Pinpoint the cell where the given text exists, returning its [x, y] midpoint coordinate. 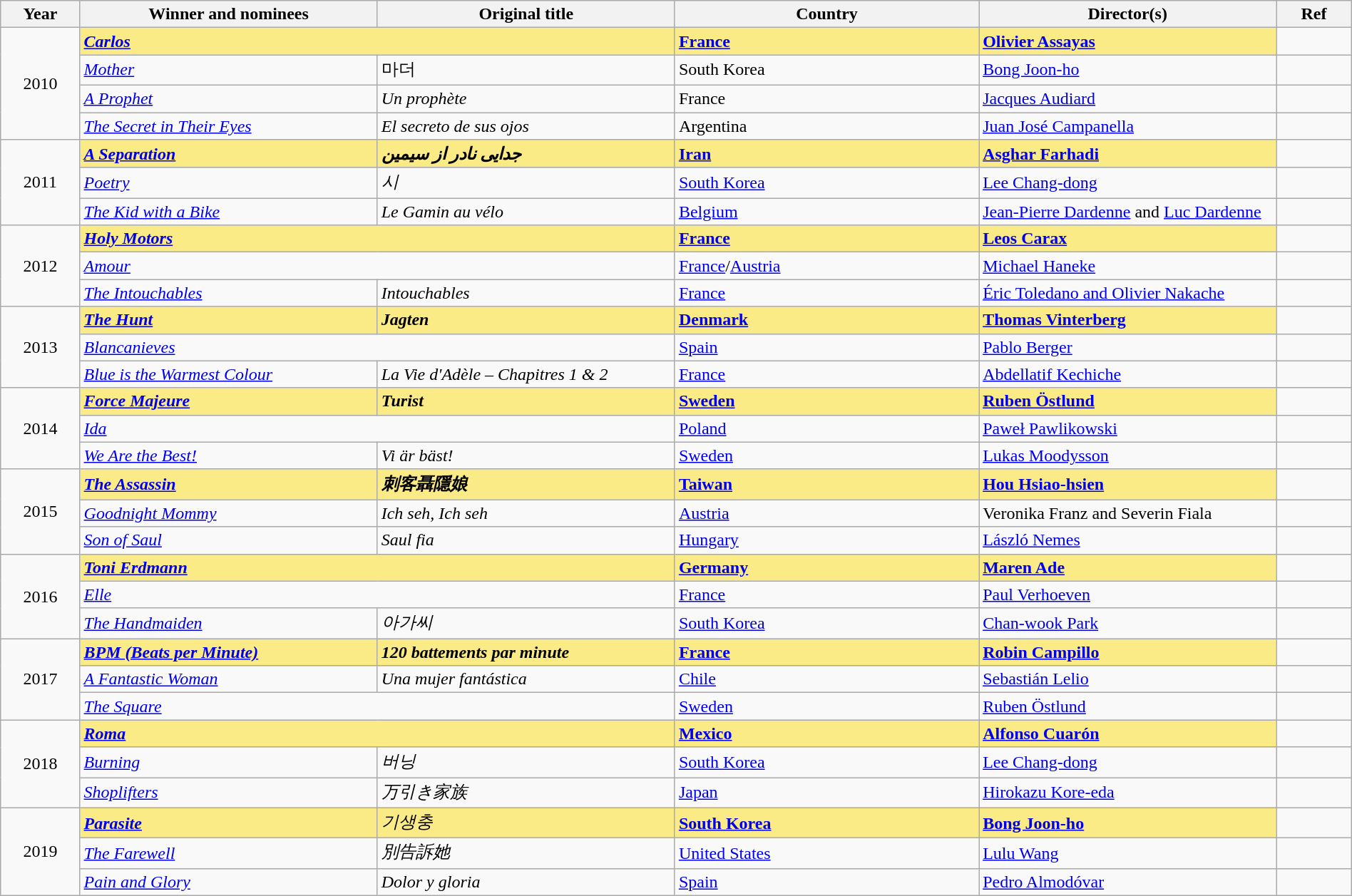
Director(s) [1128, 14]
시 [526, 182]
Intouchables [526, 293]
Poetry [228, 182]
A Prophet [228, 98]
2016 [40, 596]
버닝 [526, 763]
Robin Campillo [1128, 652]
The Kid with a Bike [228, 212]
2012 [40, 266]
Argentina [826, 126]
Elle [377, 594]
Toni Erdmann [377, 567]
Olivier Assayas [1128, 41]
Paul Verhoeven [1128, 594]
The Square [377, 706]
2011 [40, 182]
Holy Motors [377, 239]
Iran [826, 154]
Shoplifters [228, 793]
Goodnight Mommy [228, 513]
Blancanieves [377, 347]
Pain and Glory [228, 882]
Denmark [826, 320]
Saul fia [526, 540]
Japan [826, 793]
France/Austria [826, 266]
Poland [826, 428]
A Fantastic Woman [228, 679]
아가씨 [526, 623]
Force Majeure [228, 401]
Hou Hsiao-hsien [1128, 485]
2019 [40, 851]
United States [826, 854]
Maren Ade [1128, 567]
Una mujer fantástica [526, 679]
Dolor y gloria [526, 882]
Mexico [826, 733]
Roma [377, 733]
Carlos [377, 41]
The Hunt [228, 320]
Juan José Campanella [1128, 126]
마더 [526, 70]
Michael Haneke [1128, 266]
Leos Carax [1128, 239]
2010 [40, 84]
Germany [826, 567]
The Assassin [228, 485]
Vi är bäst! [526, 455]
Abdellatif Kechiche [1128, 374]
Year [40, 14]
Austria [826, 513]
Jagten [526, 320]
Hirokazu Kore-eda [1128, 793]
The Farewell [228, 854]
別告訴她 [526, 854]
Thomas Vinterberg [1128, 320]
Turist [526, 401]
Parasite [228, 823]
Amour [377, 266]
Ich seh, Ich seh [526, 513]
La Vie d'Adèle – Chapitres 1 & 2 [526, 374]
Paweł Pawlikowski [1128, 428]
Pablo Berger [1128, 347]
Lulu Wang [1128, 854]
Winner and nominees [228, 14]
A Separation [228, 154]
Chan-wook Park [1128, 623]
刺客聶隱娘 [526, 485]
120 battements par minute [526, 652]
Un prophète [526, 98]
Alfonso Cuarón [1128, 733]
Jean-Pierre Dardenne and Luc Dardenne [1128, 212]
جدایی نادر از سیمین [526, 154]
Country [826, 14]
Pedro Almodóvar [1128, 882]
The Secret in Their Eyes [228, 126]
Sebastián Lelio [1128, 679]
Burning [228, 763]
2018 [40, 764]
We Are the Best! [228, 455]
Ref [1313, 14]
Hungary [826, 540]
Belgium [826, 212]
Mother [228, 70]
László Nemes [1128, 540]
2014 [40, 428]
The Handmaiden [228, 623]
The Intouchables [228, 293]
El secreto de sus ojos [526, 126]
Chile [826, 679]
BPM (Beats per Minute) [228, 652]
Le Gamin au vélo [526, 212]
Lukas Moodysson [1128, 455]
Veronika Franz and Severin Fiala [1128, 513]
2015 [40, 512]
Jacques Audiard [1128, 98]
Son of Saul [228, 540]
Ida [377, 428]
万引き家族 [526, 793]
기생충 [526, 823]
Asghar Farhadi [1128, 154]
2013 [40, 347]
Original title [526, 14]
Éric Toledano and Olivier Nakache [1128, 293]
Taiwan [826, 485]
2017 [40, 679]
Blue is the Warmest Colour [228, 374]
